Pinpoint the cell where the given text exists, returning its (x, y) midpoint coordinate. 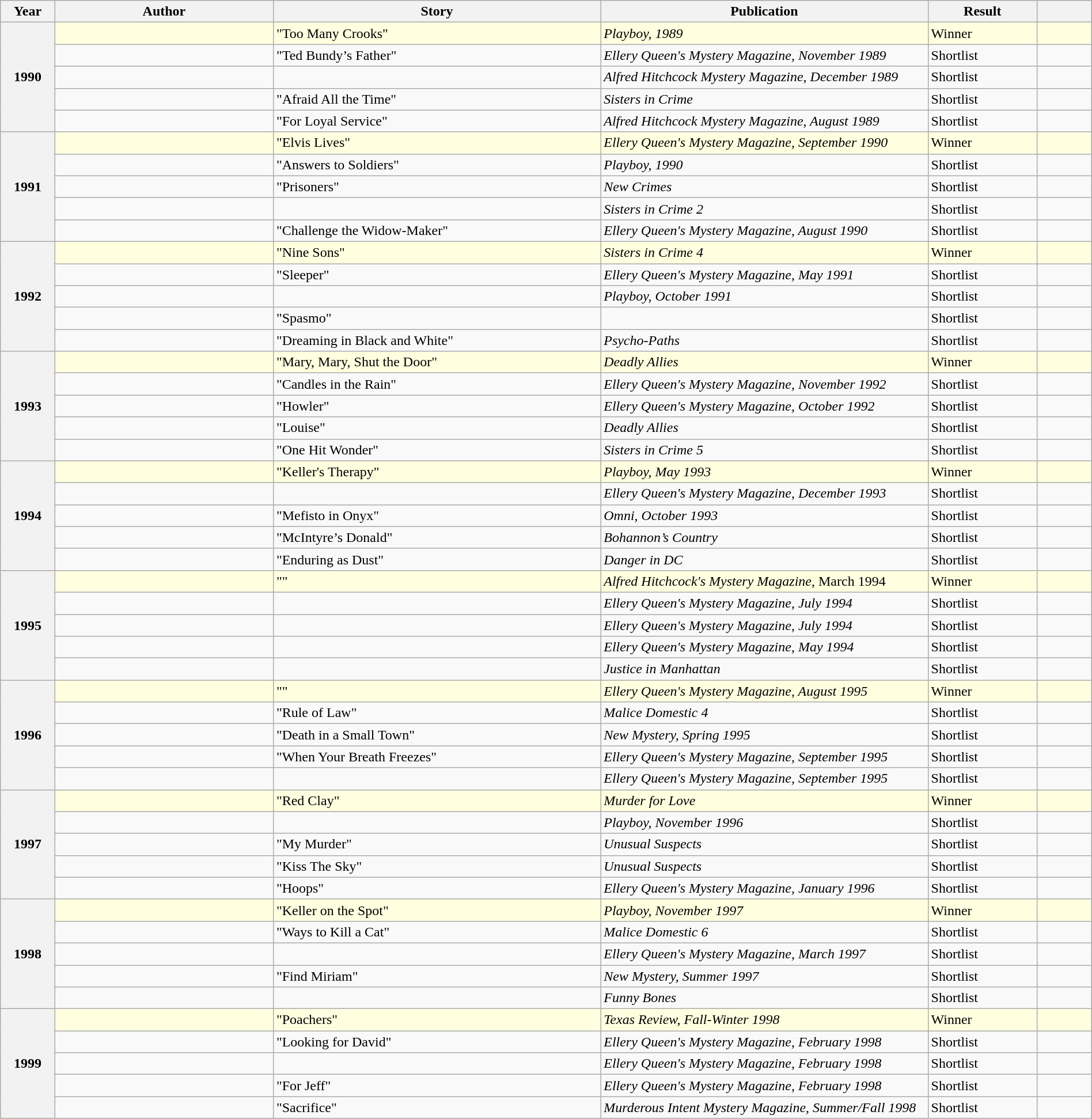
Ellery Queen's Mystery Magazine, October 1992 (764, 406)
1999 (28, 1064)
"Poachers" (437, 1020)
Ellery Queen's Mystery Magazine, August 1990 (764, 230)
1993 (28, 406)
"Prisoners" (437, 187)
Playboy, 1990 (764, 165)
"Hoops" (437, 888)
1992 (28, 296)
Alfred Hitchcock's Mystery Magazine, March 1994 (764, 581)
Ellery Queen's Mystery Magazine, March 1997 (764, 954)
Author (164, 12)
Sisters in Crime 2 (764, 208)
Ellery Queen's Mystery Magazine, December 1993 (764, 494)
Ellery Queen's Mystery Magazine, November 1992 (764, 384)
Alfred Hitchcock Mystery Magazine, December 1989 (764, 77)
1991 (28, 187)
Playboy, November 1997 (764, 910)
Funny Bones (764, 998)
"My Murder" (437, 844)
"Rule of Law" (437, 713)
Ellery Queen's Mystery Magazine, August 1995 (764, 691)
"Answers to Soldiers" (437, 165)
Playboy, 1989 (764, 33)
"Louise" (437, 428)
Ellery Queen's Mystery Magazine, May 1991 (764, 275)
"Too Many Crooks" (437, 33)
"Kiss The Sky" (437, 866)
"For Loyal Service" (437, 121)
Ellery Queen's Mystery Magazine, May 1994 (764, 647)
Malice Domestic 6 (764, 932)
"One Hit Wonder" (437, 450)
Bohannon’s Country (764, 537)
Malice Domestic 4 (764, 713)
"Sleeper" (437, 275)
Year (28, 12)
Psycho-Paths (764, 340)
"Elvis Lives" (437, 143)
Sisters in Crime 5 (764, 450)
"McIntyre’s Donald" (437, 537)
New Mystery, Summer 1997 (764, 976)
Alfred Hitchcock Mystery Magazine, August 1989 (764, 121)
"Spasmo" (437, 318)
"Red Clay" (437, 801)
Omni, October 1993 (764, 515)
"When Your Breath Freezes" (437, 757)
"Candles in the Rain" (437, 384)
"For Jeff" (437, 1086)
"Mary, Mary, Shut the Door" (437, 362)
Playboy, November 1996 (764, 822)
Murder for Love (764, 801)
Result (983, 12)
1996 (28, 735)
1998 (28, 954)
Justice in Manhattan (764, 669)
"Sacrifice" (437, 1107)
New Mystery, Spring 1995 (764, 735)
"Nine Sons" (437, 252)
Ellery Queen's Mystery Magazine, November 1989 (764, 55)
Murderous Intent Mystery Magazine, Summer/Fall 1998 (764, 1107)
"Mefisto in Onyx" (437, 515)
Playboy, October 1991 (764, 297)
"Find Miriam" (437, 976)
"Ways to Kill a Cat" (437, 932)
Danger in DC (764, 559)
"Death in a Small Town" (437, 735)
1995 (28, 625)
Texas Review, Fall-Winter 1998 (764, 1020)
Publication (764, 12)
Ellery Queen's Mystery Magazine, January 1996 (764, 888)
1994 (28, 515)
"Enduring as Dust" (437, 559)
"Dreaming in Black and White" (437, 340)
1990 (28, 77)
"Keller on the Spot" (437, 910)
"Looking for David" (437, 1042)
New Crimes (764, 187)
"Ted Bundy’s Father" (437, 55)
"Howler" (437, 406)
Story (437, 12)
Playboy, May 1993 (764, 472)
Ellery Queen's Mystery Magazine, September 1990 (764, 143)
Sisters in Crime 4 (764, 252)
"Keller's Therapy" (437, 472)
Sisters in Crime (764, 99)
"Afraid All the Time" (437, 99)
1997 (28, 844)
"Challenge the Widow-Maker" (437, 230)
